Locate the cell with the specified text and output its [x, y] center coordinate. 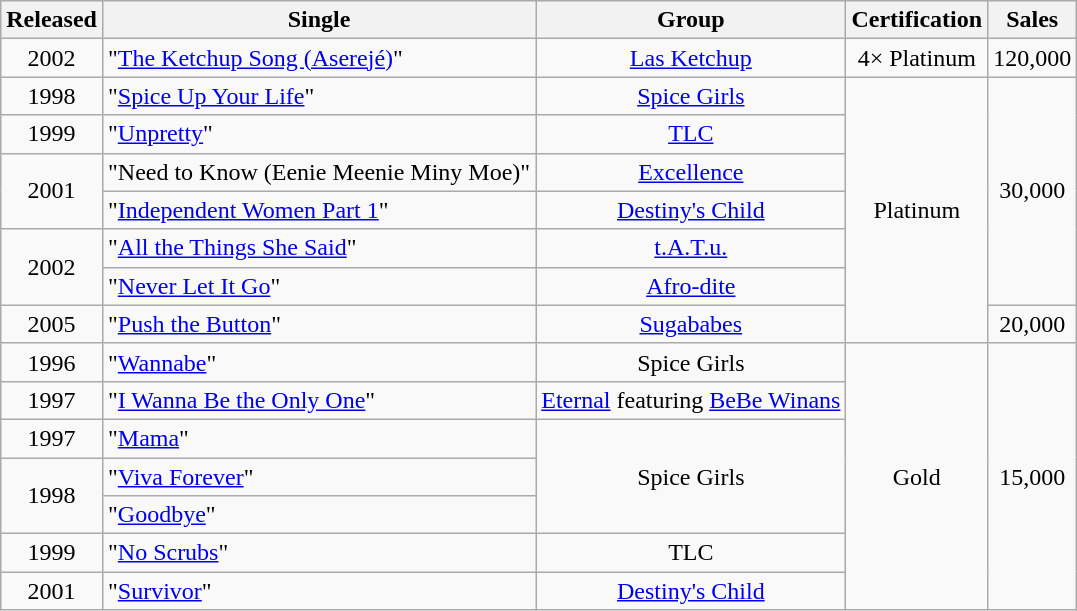
"Goodbye" [318, 515]
30,000 [1032, 191]
"Push the Button" [318, 324]
"The Ketchup Song (Aserejé)" [318, 58]
20,000 [1032, 324]
"Spice Up Your Life" [318, 96]
"Mama" [318, 438]
"All the Things She Said" [318, 248]
Eternal featuring BeBe Winans [691, 400]
Platinum [917, 210]
Afro-dite [691, 286]
1996 [52, 362]
15,000 [1032, 476]
"No Scrubs" [318, 553]
Las Ketchup [691, 58]
120,000 [1032, 58]
"Viva Forever" [318, 477]
Released [52, 20]
Group [691, 20]
"I Wanna Be the Only One" [318, 400]
"Survivor" [318, 591]
Excellence [691, 172]
t.A.T.u. [691, 248]
"Never Let It Go" [318, 286]
"Wannabe" [318, 362]
Sugababes [691, 324]
"Need to Know (Eenie Meenie Miny Moe)" [318, 172]
Single [318, 20]
"Unpretty" [318, 134]
Gold [917, 476]
Sales [1032, 20]
Certification [917, 20]
"Independent Women Part 1" [318, 210]
2005 [52, 324]
4× Platinum [917, 58]
